Identify which cell holds the provided text, then report its [X, Y] central coordinate. 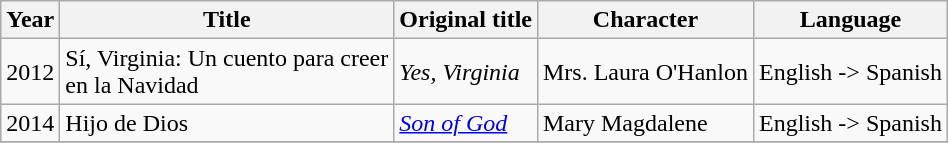
Year [30, 20]
Character [645, 20]
Language [850, 20]
2014 [30, 123]
2012 [30, 72]
Mrs. Laura O'Hanlon [645, 72]
Son of God [466, 123]
Title [227, 20]
Original title [466, 20]
Sí, Virginia: Un cuento para creeren la Navidad [227, 72]
Yes, Virginia [466, 72]
Mary Magdalene [645, 123]
Hijo de Dios [227, 123]
